Extract the (x, y) coordinate from the center of the cell holding the provided text.  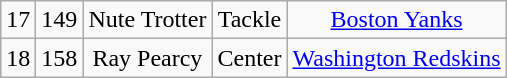
Washington Redskins (396, 58)
Nute Trotter (148, 20)
17 (18, 20)
18 (18, 58)
Tackle (250, 20)
158 (60, 58)
149 (60, 20)
Boston Yanks (396, 20)
Ray Pearcy (148, 58)
Center (250, 58)
